Find where the given text appears and provide that cell's center as (X, Y) coordinate. 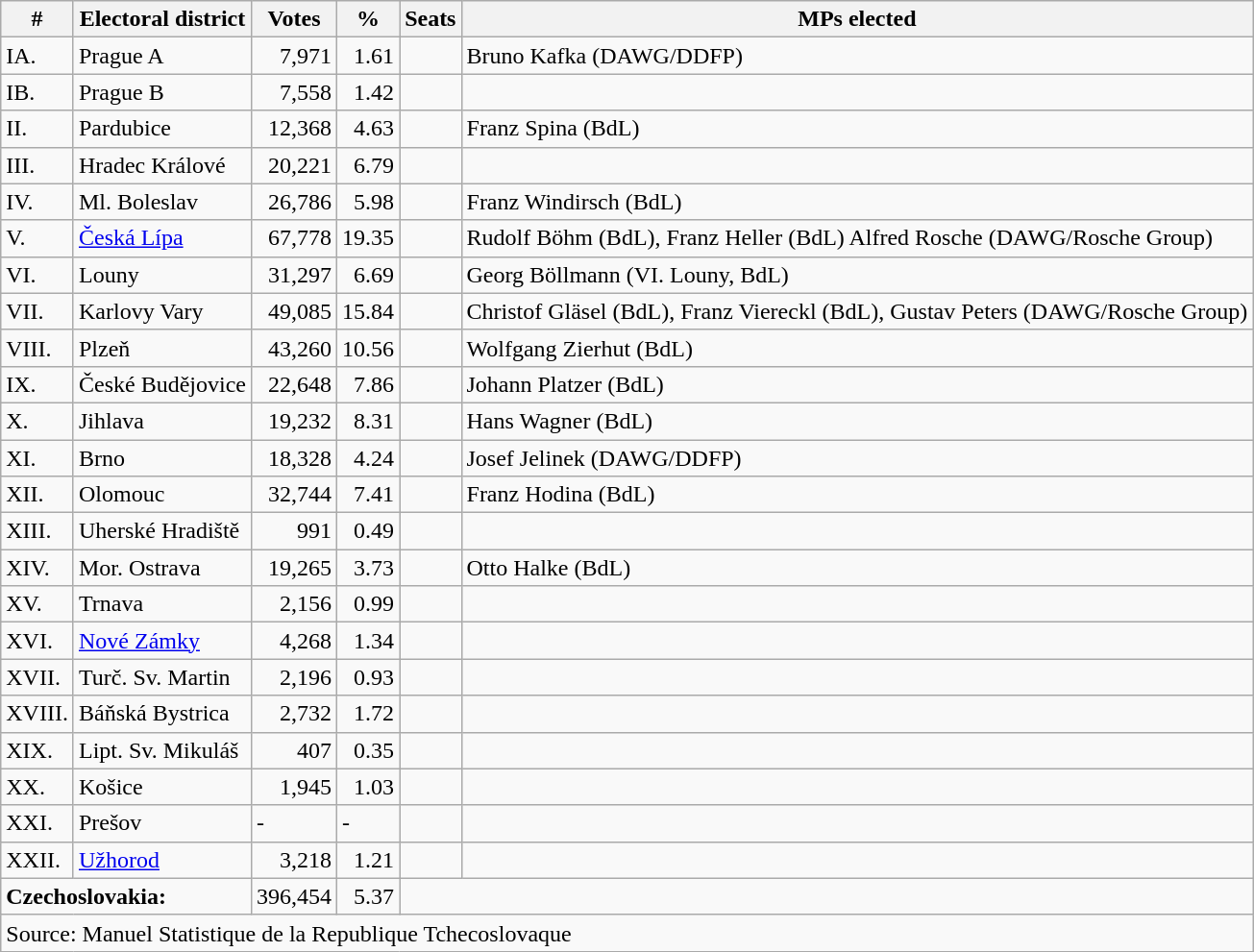
V. (37, 238)
XII. (37, 495)
10.56 (369, 348)
Hradec Králové (161, 165)
VII. (37, 311)
Báňská Bystrica (161, 714)
1.61 (369, 56)
8.31 (369, 421)
Plzeň (161, 348)
Uherské Hradiště (161, 531)
0.93 (369, 677)
Josef Jelinek (DAWG/DDFP) (857, 458)
XVIII. (37, 714)
VIII. (37, 348)
Electoral district (161, 19)
991 (294, 531)
20,221 (294, 165)
1.72 (369, 714)
Seats (430, 19)
3,218 (294, 860)
II. (37, 129)
Prešov (161, 823)
Česká Lípa (161, 238)
6.69 (369, 275)
7.41 (369, 495)
0.99 (369, 604)
Pardubice (161, 129)
4.24 (369, 458)
Franz Windirsch (BdL) (857, 202)
Bruno Kafka (DAWG/DDFP) (857, 56)
19,265 (294, 568)
X. (37, 421)
Rudolf Böhm (BdL), Franz Heller (BdL) Alfred Rosche (DAWG/Rosche Group) (857, 238)
Prague A (161, 56)
7,971 (294, 56)
396,454 (294, 896)
6.79 (369, 165)
# (37, 19)
0.35 (369, 750)
Mor. Ostrava (161, 568)
Louny (161, 275)
XVII. (37, 677)
Lipt. Sv. Mikuláš (161, 750)
XXI. (37, 823)
1.03 (369, 787)
Christof Gläsel (BdL), Franz Viereckl (BdL), Gustav Peters (DAWG/Rosche Group) (857, 311)
Ml. Boleslav (161, 202)
1.42 (369, 92)
XI. (37, 458)
XXII. (37, 860)
XV. (37, 604)
MPs elected (857, 19)
2,156 (294, 604)
7.86 (369, 384)
Trnava (161, 604)
26,786 (294, 202)
3.73 (369, 568)
12,368 (294, 129)
1,945 (294, 787)
Turč. Sv. Martin (161, 677)
XIX. (37, 750)
Franz Hodina (BdL) (857, 495)
III. (37, 165)
1.34 (369, 641)
Jihlava (161, 421)
2,732 (294, 714)
IB. (37, 92)
Source: Manuel Statistique de la Republique Tchecoslovaque (627, 933)
XIII. (37, 531)
0.49 (369, 531)
Prague B (161, 92)
XVI. (37, 641)
Brno (161, 458)
15.84 (369, 311)
České Budějovice (161, 384)
Otto Halke (BdL) (857, 568)
IA. (37, 56)
XX. (37, 787)
Košice (161, 787)
19,232 (294, 421)
IX. (37, 384)
1.21 (369, 860)
Johann Platzer (BdL) (857, 384)
4.63 (369, 129)
43,260 (294, 348)
VI. (37, 275)
4,268 (294, 641)
Olomouc (161, 495)
Georg Böllmann (VI. Louny, BdL) (857, 275)
18,328 (294, 458)
5.37 (369, 896)
32,744 (294, 495)
Užhorod (161, 860)
22,648 (294, 384)
49,085 (294, 311)
IV. (37, 202)
% (369, 19)
Czechoslovakia: (127, 896)
Hans Wagner (BdL) (857, 421)
Karlovy Vary (161, 311)
31,297 (294, 275)
2,196 (294, 677)
Nové Zámky (161, 641)
Franz Spina (BdL) (857, 129)
5.98 (369, 202)
19.35 (369, 238)
Votes (294, 19)
XIV. (37, 568)
Wolfgang Zierhut (BdL) (857, 348)
407 (294, 750)
7,558 (294, 92)
67,778 (294, 238)
